Pinpoint the cell where the given text exists, returning its [X, Y] midpoint coordinate. 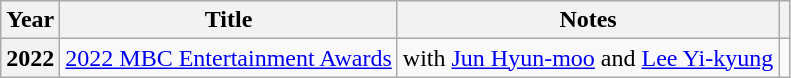
2022 MBC Entertainment Awards [229, 58]
Year [30, 20]
Notes [588, 20]
2022 [30, 58]
Title [229, 20]
with Jun Hyun-moo and Lee Yi-kyung [588, 58]
